From the cell containing the given text, extract its center point as [x, y] coordinate. 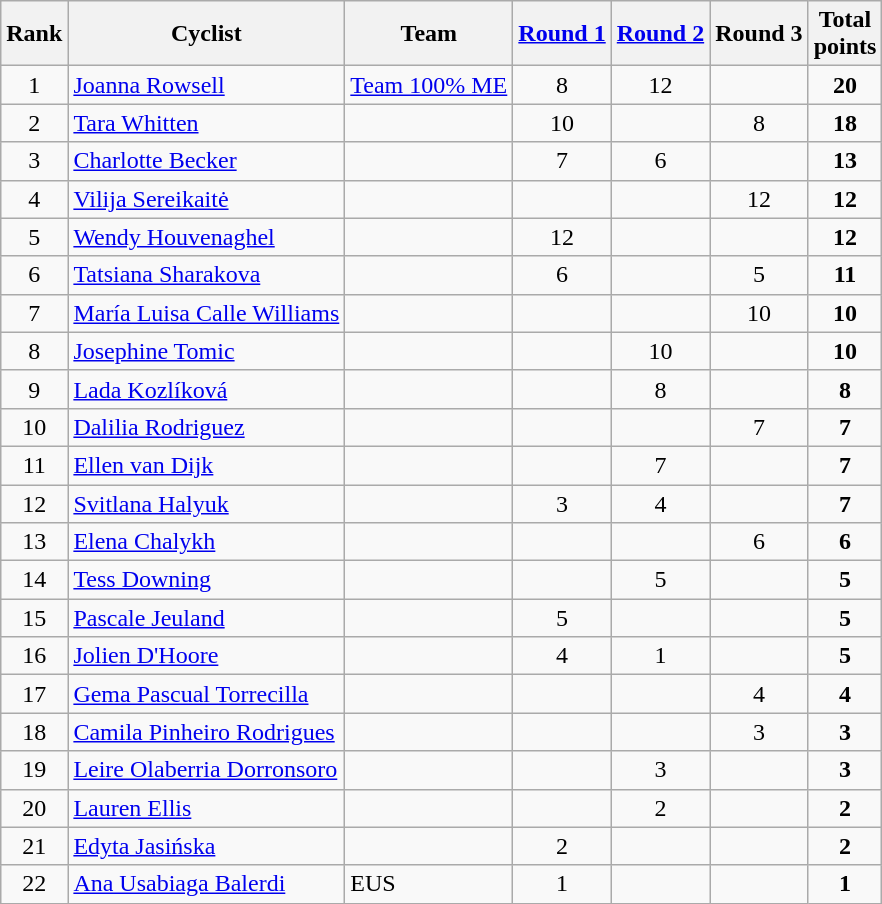
Elena Chalykh [206, 542]
16 [34, 656]
EUS [429, 884]
Totalpoints [845, 34]
Leire Olaberria Dorronsoro [206, 770]
Wendy Houvenaghel [206, 237]
Camila Pinheiro Rodrigues [206, 732]
9 [34, 389]
17 [34, 694]
19 [34, 770]
Round 3 [759, 34]
15 [34, 618]
Jolien D'Hoore [206, 656]
Edyta Jasińska [206, 846]
Team 100% ME [429, 85]
Round 1 [562, 34]
María Luisa Calle Williams [206, 313]
Tess Downing [206, 580]
Lauren Ellis [206, 808]
Lada Kozlíková [206, 389]
Tatsiana Sharakova [206, 275]
Josephine Tomic [206, 351]
Team [429, 34]
Joanna Rowsell [206, 85]
Pascale Jeuland [206, 618]
Round 2 [660, 34]
14 [34, 580]
Tara Whitten [206, 123]
Cyclist [206, 34]
Svitlana Halyuk [206, 503]
Charlotte Becker [206, 161]
Ellen van Dijk [206, 465]
21 [34, 846]
Dalilia Rodriguez [206, 427]
Ana Usabiaga Balerdi [206, 884]
Rank [34, 34]
Gema Pascual Torrecilla [206, 694]
22 [34, 884]
Vilija Sereikaitė [206, 199]
